Search for the cell housing the specified text and yield its [X, Y] center coordinate. 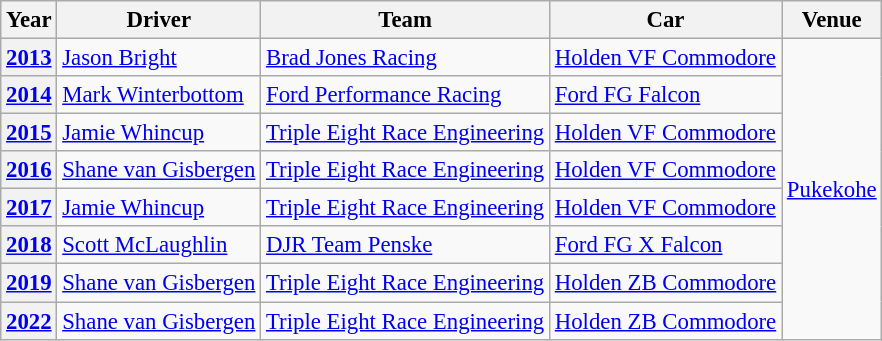
Team [406, 20]
DJR Team Penske [406, 245]
2014 [29, 95]
2018 [29, 245]
Jason Bright [159, 58]
Driver [159, 20]
2022 [29, 321]
Venue [832, 20]
Mark Winterbottom [159, 95]
Scott McLaughlin [159, 245]
Ford FG X Falcon [665, 245]
2015 [29, 133]
2013 [29, 58]
2016 [29, 170]
Pukekohe [832, 190]
Ford FG Falcon [665, 95]
2017 [29, 208]
Ford Performance Racing [406, 95]
2019 [29, 283]
Car [665, 20]
Year [29, 20]
Brad Jones Racing [406, 58]
